Output the (x, y) coordinate of the center of the cell containing the given text.  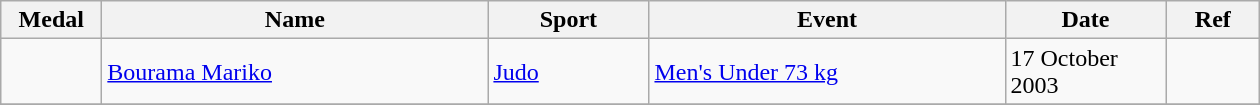
Sport (568, 20)
Ref (1213, 20)
Name (295, 20)
Bourama Mariko (295, 72)
Event (827, 20)
Date (1086, 20)
Judo (568, 72)
Men's Under 73 kg (827, 72)
Medal (52, 20)
17 October 2003 (1086, 72)
